Output the (x, y) coordinate of the center of the cell containing the given text.  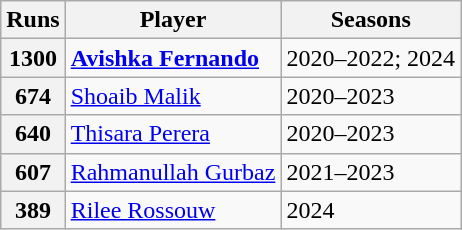
Thisara Perera (173, 134)
Runs (33, 20)
Shoaib Malik (173, 96)
2020–2022; 2024 (371, 58)
Player (173, 20)
Avishka Fernando (173, 58)
Seasons (371, 20)
674 (33, 96)
640 (33, 134)
2024 (371, 210)
1300 (33, 58)
2021–2023 (371, 172)
Rahmanullah Gurbaz (173, 172)
607 (33, 172)
389 (33, 210)
Rilee Rossouw (173, 210)
